Capture the cell that displays the provided text and extract its [X, Y] central coordinate. 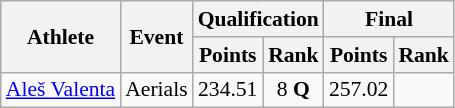
234.51 [228, 90]
Aerials [156, 90]
257.02 [358, 90]
Qualification [258, 19]
Aleš Valenta [60, 90]
Event [156, 36]
Athlete [60, 36]
8 Q [294, 90]
Final [389, 19]
